Find where the given text appears and provide that cell's center as (X, Y) coordinate. 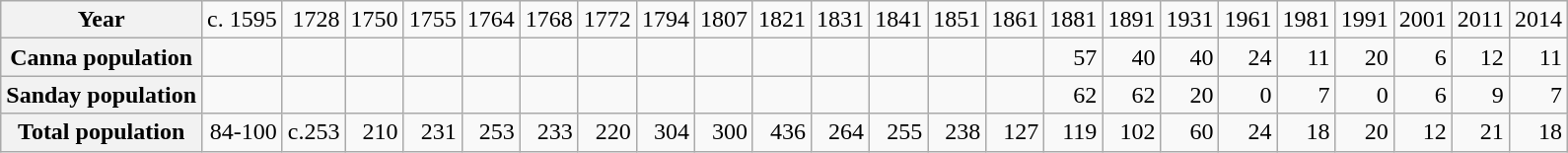
119 (1073, 132)
84-100 (243, 132)
1728 (314, 20)
21 (1480, 132)
Sanday population (102, 95)
304 (665, 132)
1891 (1132, 20)
1807 (724, 20)
60 (1189, 132)
210 (375, 132)
c.253 (314, 132)
2014 (1538, 20)
1794 (665, 20)
1931 (1189, 20)
1861 (1016, 20)
1821 (781, 20)
2011 (1480, 20)
1831 (840, 20)
1961 (1248, 20)
1750 (375, 20)
233 (548, 132)
1851 (957, 20)
253 (491, 132)
436 (781, 132)
255 (899, 132)
1772 (607, 20)
127 (1016, 132)
264 (840, 132)
Year (102, 20)
c. 1595 (243, 20)
1981 (1306, 20)
9 (1480, 95)
231 (432, 132)
1755 (432, 20)
1768 (548, 20)
57 (1073, 57)
238 (957, 132)
220 (607, 132)
1841 (899, 20)
Total population (102, 132)
1881 (1073, 20)
2001 (1422, 20)
Canna population (102, 57)
1764 (491, 20)
102 (1132, 132)
1991 (1365, 20)
300 (724, 132)
